Pinpoint the cell where the given text exists, returning its (X, Y) midpoint coordinate. 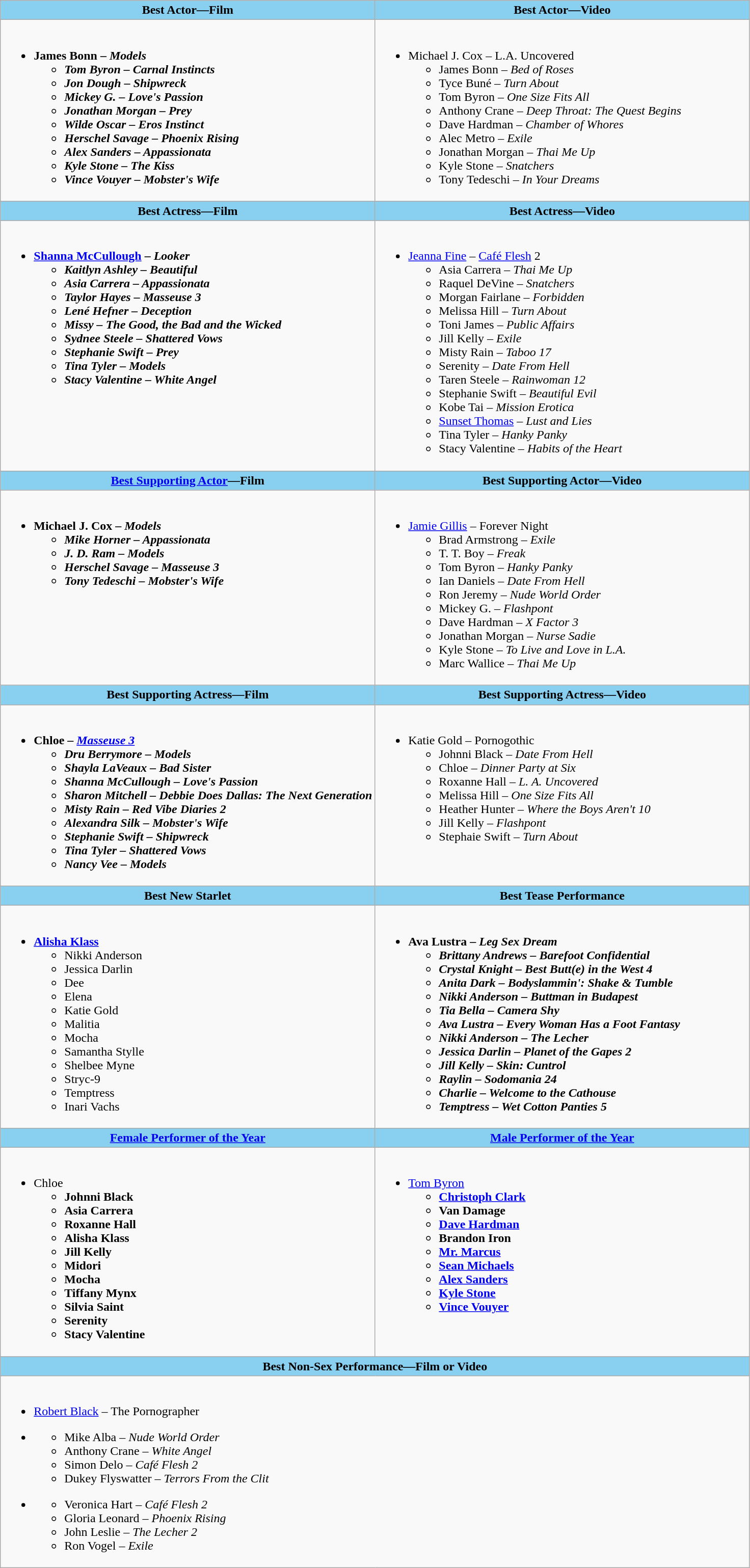
Best Actor—Video (562, 10)
Best Non-Sex Performance—Film or Video (375, 1366)
Best Actor—Film (187, 10)
Best Actress—Film (187, 211)
Best Supporting Actress—Film (187, 695)
Best Supporting Actor—Video (562, 480)
Best Supporting Actress—Video (562, 695)
Best Actress—Video (562, 211)
Female Performer of the Year (187, 1138)
Tom ByronChristoph ClarkVan DamageDave HardmanBrandon IronMr. MarcusSean MichaelsAlex SandersKyle StoneVince Vouyer (562, 1252)
Best Supporting Actor—Film (187, 480)
Best New Starlet (187, 896)
Alisha KlassNikki AndersonJessica DarlinDeeElenaKatie GoldMalitiaMochaSamantha StylleShelbee MyneStryc-9TemptressInari Vachs (187, 1017)
Michael J. Cox – ModelsMike Horner – AppassionataJ. D. Ram – ModelsHerschel Savage – Masseuse 3Tony Tedeschi – Mobster's Wife (187, 588)
ChloeJohnni BlackAsia CarreraRoxanne HallAlisha KlassJill KellyMidoriMochaTiffany MynxSilvia SaintSerenityStacy Valentine (187, 1252)
Best Tease Performance (562, 896)
Male Performer of the Year (562, 1138)
